Search for the cell housing the specified text and yield its (X, Y) center coordinate. 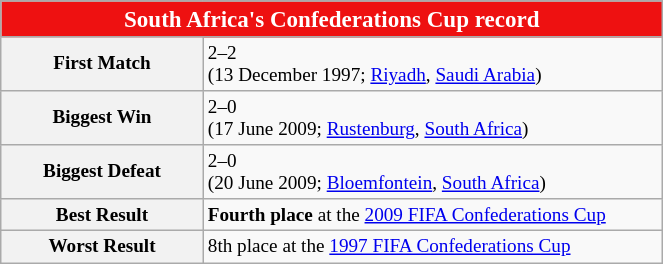
Worst Result (102, 247)
2–0 (20 June 2009; Bloemfontein, South Africa) (433, 172)
First Match (102, 64)
2–2 (13 December 1997; Riyadh, Saudi Arabia) (433, 64)
Biggest Win (102, 118)
Biggest Defeat (102, 172)
South Africa's Confederations Cup record (332, 19)
Best Result (102, 215)
Fourth place at the 2009 FIFA Confederations Cup (433, 215)
2–0 (17 June 2009; Rustenburg, South Africa) (433, 118)
8th place at the 1997 FIFA Confederations Cup (433, 247)
